Locate the cell with the specified text and output its [x, y] center coordinate. 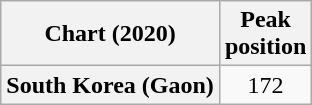
Peakposition [265, 34]
South Korea (Gaon) [110, 85]
Chart (2020) [110, 34]
172 [265, 85]
